Return [x, y] of the center of cell containing provided text 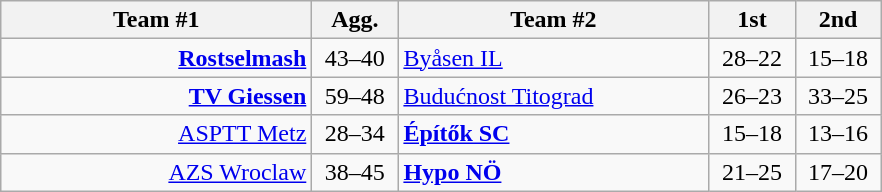
2nd [838, 20]
1st [752, 20]
17–20 [838, 172]
13–16 [838, 134]
Byåsen IL [554, 58]
21–25 [752, 172]
38–45 [355, 172]
Hypo NÖ [554, 172]
33–25 [838, 96]
AZS Wroclaw [156, 172]
28–34 [355, 134]
26–23 [752, 96]
Budućnost Titograd [554, 96]
TV Giessen [156, 96]
Agg. [355, 20]
Rostselmash [156, 58]
28–22 [752, 58]
ASPTT Metz [156, 134]
Team #2 [554, 20]
Építők SC [554, 134]
Team #1 [156, 20]
59–48 [355, 96]
43–40 [355, 58]
